Search for the cell housing the specified text and yield its [X, Y] center coordinate. 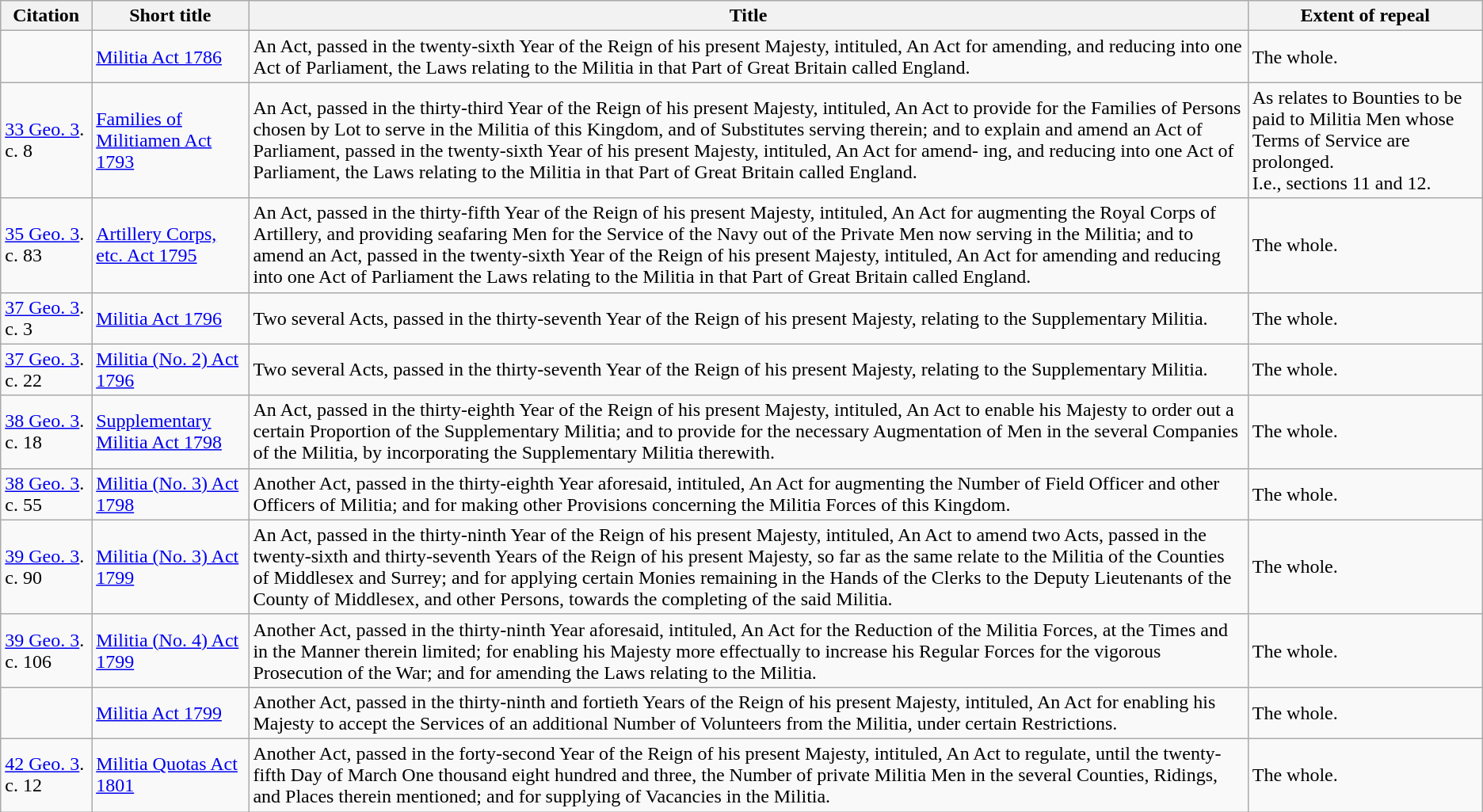
As relates to Bounties to be paid to Militia Men whose Terms of Service are prolonged.I.e., sections 11 and 12. [1365, 140]
37 Geo. 3. c. 3 [46, 318]
38 Geo. 3. c. 55 [46, 494]
Militia Act 1799 [170, 713]
Short title [170, 16]
Militia (No. 3) Act 1798 [170, 494]
37 Geo. 3. c. 22 [46, 369]
Title [748, 16]
Militia (No. 2) Act 1796 [170, 369]
Citation [46, 16]
42 Geo. 3. c. 12 [46, 775]
35 Geo. 3. c. 83 [46, 246]
39 Geo. 3. c. 90 [46, 567]
38 Geo. 3. c. 18 [46, 432]
Families of Militiamen Act 1793 [170, 140]
Extent of repeal [1365, 16]
Militia (No. 3) Act 1799 [170, 567]
Militia Quotas Act 1801 [170, 775]
Artillery Corps, etc. Act 1795 [170, 246]
39 Geo. 3. c. 106 [46, 650]
Militia Act 1786 [170, 57]
Militia Act 1796 [170, 318]
Militia (No. 4) Act 1799 [170, 650]
Supplementary Militia Act 1798 [170, 432]
33 Geo. 3. c. 8 [46, 140]
